Extract the (X, Y) coordinate from the center of the cell holding the provided text.  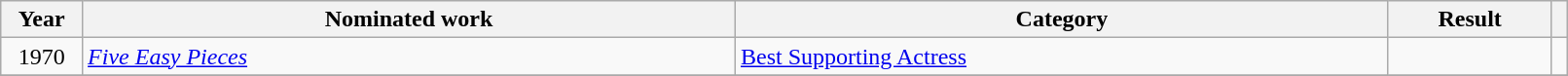
Five Easy Pieces (409, 57)
Result (1470, 19)
Category (1061, 19)
1970 (42, 57)
Year (42, 19)
Best Supporting Actress (1061, 57)
Nominated work (409, 19)
